Locate the cell with the specified text and output its (X, Y) center coordinate. 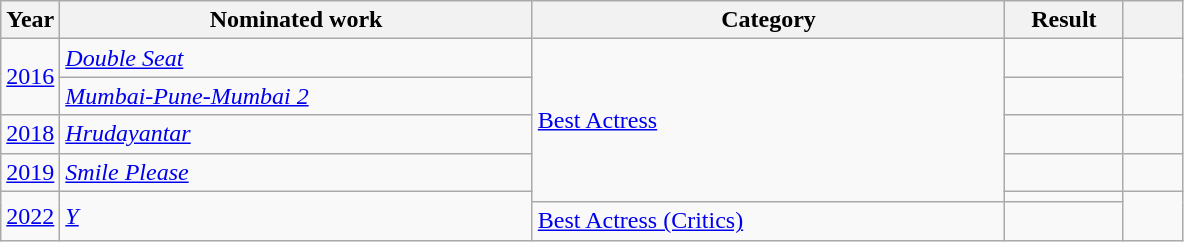
2019 (30, 172)
Best Actress (Critics) (768, 221)
Hrudayantar (296, 134)
2016 (30, 77)
Y (296, 216)
2022 (30, 216)
Category (768, 20)
Mumbai-Pune-Mumbai 2 (296, 96)
Smile Please (296, 172)
Result (1064, 20)
Double Seat (296, 58)
Nominated work (296, 20)
2018 (30, 134)
Best Actress (768, 120)
Year (30, 20)
